Return (X, Y) of the center of cell containing provided text 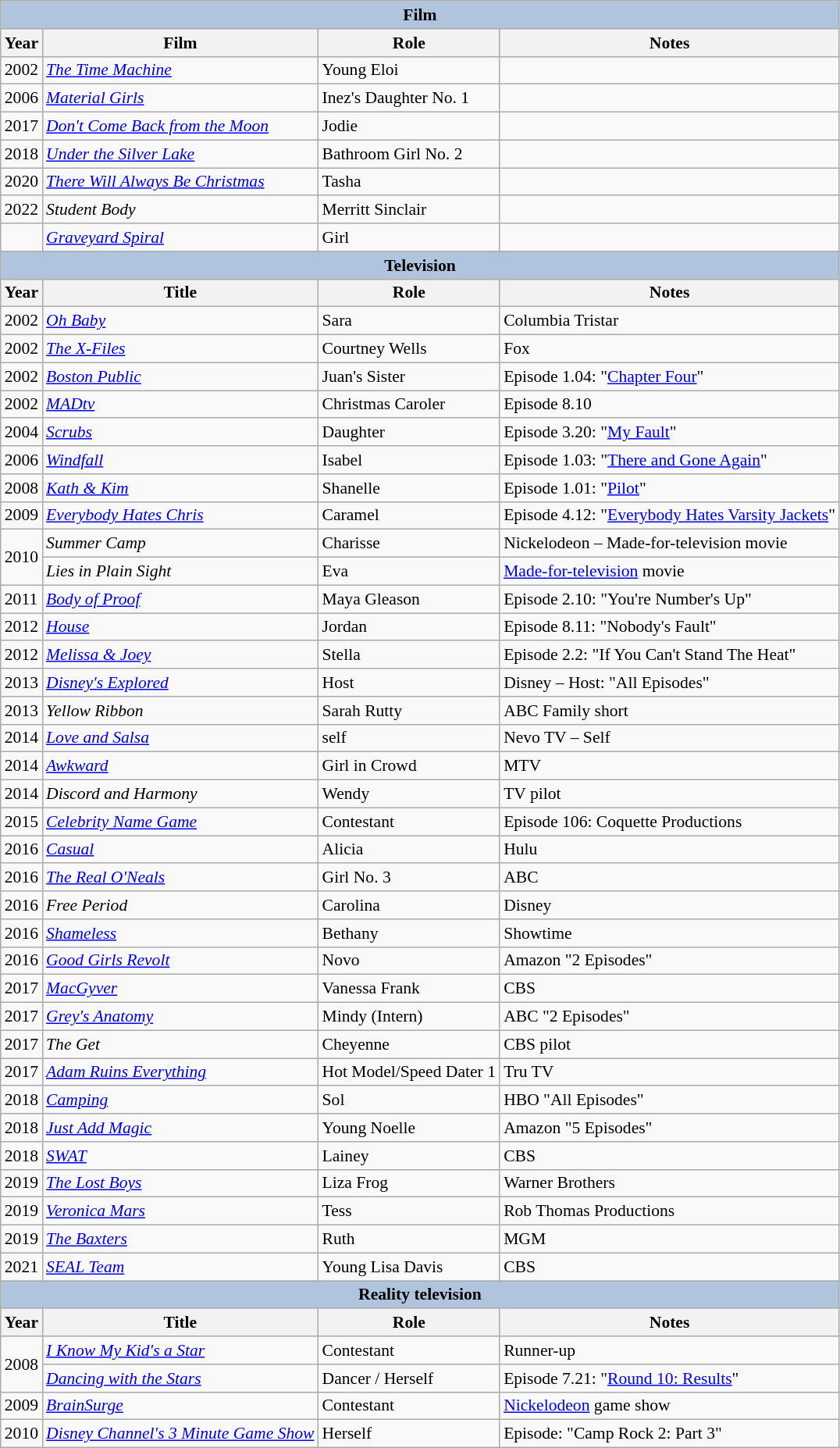
Shanelle (409, 488)
Lies in Plain Sight (180, 572)
Host (409, 683)
Amazon "5 Episodes" (670, 1128)
Tru TV (670, 1072)
Liza Frog (409, 1183)
Grey's Anatomy (180, 1017)
Warner Brothers (670, 1183)
Sarah Rutty (409, 711)
Student Body (180, 210)
Alicia (409, 850)
Stella (409, 655)
Merritt Sinclair (409, 210)
2021 (22, 1267)
Nevo TV – Self (670, 738)
The Get (180, 1044)
Discord and Harmony (180, 794)
MADtv (180, 405)
2020 (22, 182)
Material Girls (180, 98)
Good Girls Revolt (180, 961)
Adam Ruins Everything (180, 1072)
Summer Camp (180, 544)
TV pilot (670, 794)
HBO "All Episodes" (670, 1100)
Nickelodeon – Made-for-television movie (670, 544)
Young Noelle (409, 1128)
Episode 106: Coquette Productions (670, 822)
Jordan (409, 627)
Episode 2.10: "You're Number's Up" (670, 599)
Dancer / Herself (409, 1378)
I Know My Kid's a Star (180, 1350)
Christmas Caroler (409, 405)
Episode 8.11: "Nobody's Fault" (670, 627)
Casual (180, 850)
Wendy (409, 794)
ABC "2 Episodes" (670, 1017)
Disney (670, 905)
SWAT (180, 1156)
The Baxters (180, 1239)
Runner-up (670, 1350)
Celebrity Name Game (180, 822)
Showtime (670, 933)
Dancing with the Stars (180, 1378)
Kath & Kim (180, 488)
2004 (22, 433)
Bathroom Girl No. 2 (409, 154)
Reality television (420, 1295)
Scrubs (180, 433)
Disney Channel's 3 Minute Game Show (180, 1434)
Episode 1.01: "Pilot" (670, 488)
Mindy (Intern) (409, 1017)
Sol (409, 1100)
Girl in Crowd (409, 766)
Eva (409, 572)
MacGyver (180, 989)
Columbia Tristar (670, 321)
Awkward (180, 766)
Herself (409, 1434)
The Real O'Neals (180, 878)
The Lost Boys (180, 1183)
Oh Baby (180, 321)
Yellow Ribbon (180, 711)
Windfall (180, 460)
Jodie (409, 127)
Love and Salsa (180, 738)
There Will Always Be Christmas (180, 182)
Maya Gleason (409, 599)
Lainey (409, 1156)
Episode 3.20: "My Fault" (670, 433)
Episode 1.04: "Chapter Four" (670, 376)
Episode 2.2: "If You Can't Stand The Heat" (670, 655)
The Time Machine (180, 70)
Amazon "2 Episodes" (670, 961)
Courtney Wells (409, 349)
Inez's Daughter No. 1 (409, 98)
Just Add Magic (180, 1128)
Hot Model/Speed Dater 1 (409, 1072)
Don't Come Back from the Moon (180, 127)
2022 (22, 210)
Isabel (409, 460)
Vanessa Frank (409, 989)
MGM (670, 1239)
self (409, 738)
Everybody Hates Chris (180, 515)
Body of Proof (180, 599)
House (180, 627)
Made-for-television movie (670, 572)
Caramel (409, 515)
Girl (409, 237)
Episode 1.03: "There and Gone Again" (670, 460)
2015 (22, 822)
Young Eloi (409, 70)
Carolina (409, 905)
ABC Family short (670, 711)
Charisse (409, 544)
Shameless (180, 933)
Boston Public (180, 376)
ABC (670, 878)
Sara (409, 321)
Juan's Sister (409, 376)
Under the Silver Lake (180, 154)
Camping (180, 1100)
Fox (670, 349)
Melissa & Joey (180, 655)
Bethany (409, 933)
Young Lisa Davis (409, 1267)
Nickelodeon game show (670, 1406)
CBS pilot (670, 1044)
The X-Files (180, 349)
Daughter (409, 433)
Tess (409, 1211)
Free Period (180, 905)
2011 (22, 599)
Disney's Explored (180, 683)
Ruth (409, 1239)
Television (420, 266)
Cheyenne (409, 1044)
Rob Thomas Productions (670, 1211)
Episode 7.21: "Round 10: Results" (670, 1378)
Novo (409, 961)
Episode: "Camp Rock 2: Part 3" (670, 1434)
Veronica Mars (180, 1211)
Graveyard Spiral (180, 237)
Girl No. 3 (409, 878)
Disney – Host: "All Episodes" (670, 683)
BrainSurge (180, 1406)
Tasha (409, 182)
Episode 4.12: "Everybody Hates Varsity Jackets" (670, 515)
Episode 8.10 (670, 405)
SEAL Team (180, 1267)
MTV (670, 766)
Hulu (670, 850)
